Find where the given text appears and provide that cell's center as (x, y) coordinate. 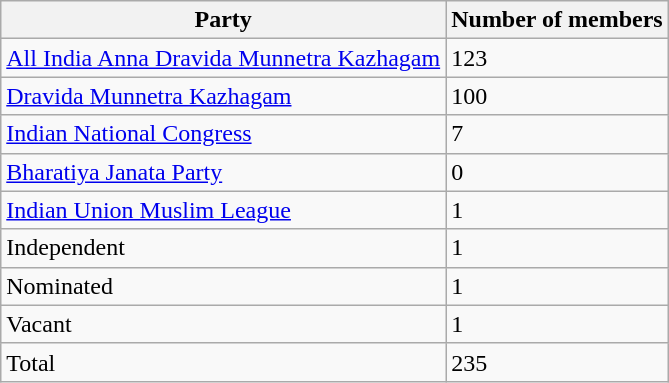
Total (224, 362)
Nominated (224, 286)
123 (558, 58)
Independent (224, 248)
Dravida Munnetra Kazhagam (224, 96)
Bharatiya Janata Party (224, 172)
7 (558, 134)
0 (558, 172)
100 (558, 96)
235 (558, 362)
Party (224, 20)
Vacant (224, 324)
Indian Union Muslim League (224, 210)
Number of members (558, 20)
All India Anna Dravida Munnetra Kazhagam (224, 58)
Indian National Congress (224, 134)
